Pinpoint the cell where the given text exists, returning its (x, y) midpoint coordinate. 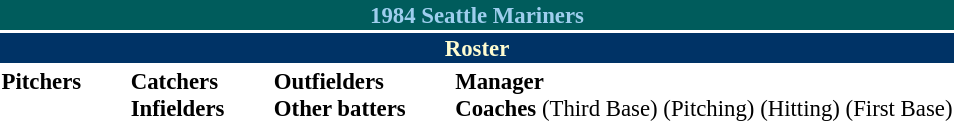
1984 Seattle Mariners (477, 15)
Roster (477, 48)
